Extract the [x, y] coordinate from the center of the cell holding the provided text.  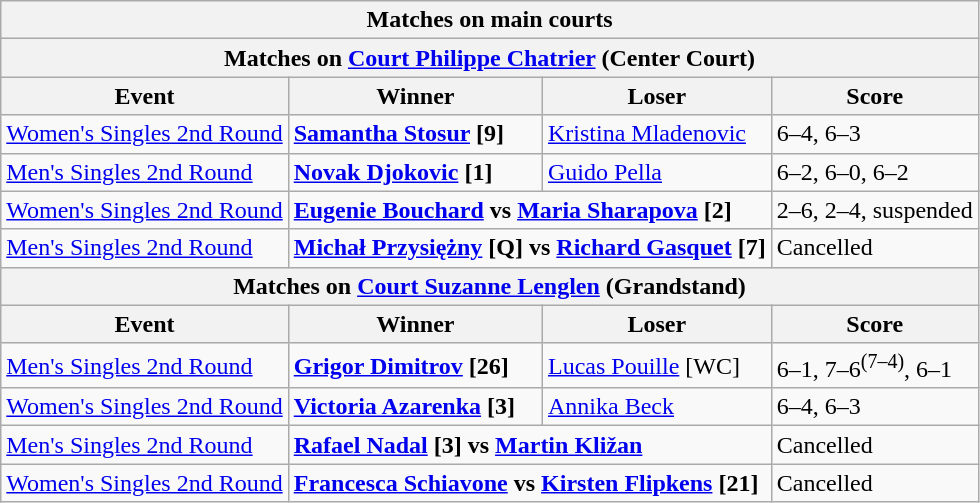
6–2, 6–0, 6–2 [874, 172]
Grigor Dimitrov [26] [415, 366]
Rafael Nadal [3] vs Martin Kližan [530, 445]
Matches on main courts [490, 20]
Guido Pella [656, 172]
Samantha Stosur [9] [415, 134]
Lucas Pouille [WC] [656, 366]
Annika Beck [656, 407]
Victoria Azarenka [3] [415, 407]
Eugenie Bouchard vs Maria Sharapova [2] [530, 210]
Novak Djokovic [1] [415, 172]
Kristina Mladenovic [656, 134]
Matches on Court Philippe Chatrier (Center Court) [490, 58]
2–6, 2–4, suspended [874, 210]
Francesca Schiavone vs Kirsten Flipkens [21] [530, 483]
Michał Przysiężny [Q] vs Richard Gasquet [7] [530, 248]
Matches on Court Suzanne Lenglen (Grandstand) [490, 286]
6–1, 7–6(7–4), 6–1 [874, 366]
